Return (x, y) of the center of cell containing provided text 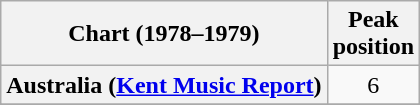
Chart (1978–1979) (164, 34)
Peakposition (373, 34)
Australia (Kent Music Report) (164, 85)
6 (373, 85)
